Identify which cell holds the provided text, then report its (x, y) central coordinate. 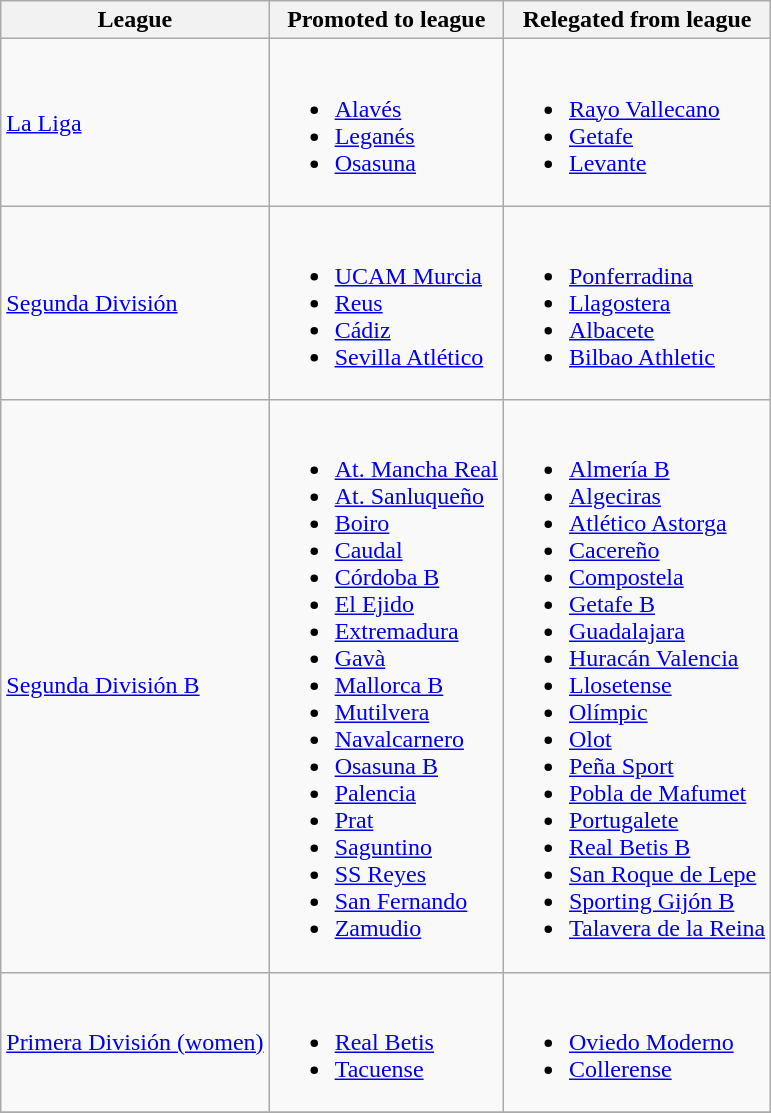
League (135, 20)
Oviedo ModernoCollerense (636, 1042)
PonferradinaLlagosteraAlbaceteBilbao Athletic (636, 303)
AlavésLeganésOsasuna (386, 122)
Promoted to league (386, 20)
Segunda División (135, 303)
Relegated from league (636, 20)
La Liga (135, 122)
Rayo VallecanoGetafeLevante (636, 122)
UCAM MurciaReusCádizSevilla Atlético (386, 303)
Segunda División B (135, 686)
Real BetisTacuense (386, 1042)
Primera División (women) (135, 1042)
